Output the (x, y) coordinate of the center of the cell containing the given text.  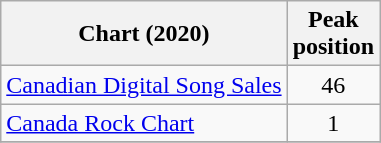
Peakposition (333, 34)
Canada Rock Chart (144, 123)
Chart (2020) (144, 34)
Canadian Digital Song Sales (144, 85)
46 (333, 85)
1 (333, 123)
